Detect which cell encompasses the target text, then output its (X, Y) center coordinate. 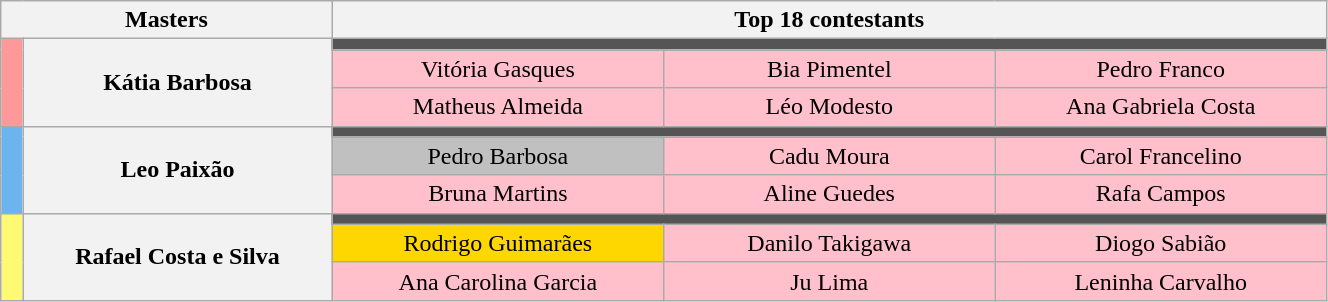
Danilo Takigawa (830, 243)
Ju Lima (830, 281)
Pedro Barbosa (498, 156)
Léo Modesto (830, 107)
Leninha Carvalho (1160, 281)
Pedro Franco (1160, 69)
Top 18 contestants (829, 20)
Matheus Almeida (498, 107)
Kátia Barbosa (178, 82)
Diogo Sabião (1160, 243)
Leo Paixão (178, 170)
Cadu Moura (830, 156)
Bruna Martins (498, 194)
Rafael Costa e Silva (178, 256)
Rodrigo Guimarães (498, 243)
Ana Gabriela Costa (1160, 107)
Carol Francelino (1160, 156)
Rafa Campos (1160, 194)
Masters (166, 20)
Ana Carolina Garcia (498, 281)
Vitória Gasques (498, 69)
Bia Pimentel (830, 69)
Aline Guedes (830, 194)
